Extract the (X, Y) coordinate from the center of the cell holding the provided text.  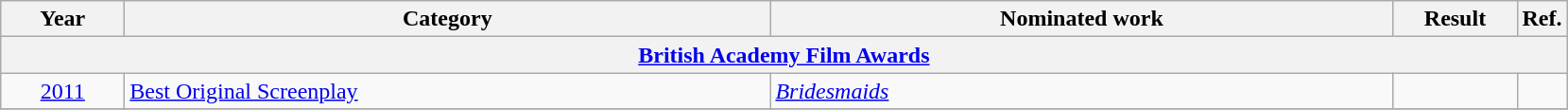
Category (448, 19)
Bridesmaids (1081, 91)
Best Original Screenplay (448, 91)
2011 (62, 91)
Nominated work (1081, 19)
Ref. (1542, 19)
British Academy Film Awards (784, 55)
Year (62, 19)
Result (1456, 19)
